Extract the (x, y) coordinate from the center of the cell holding the provided text.  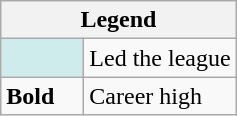
Led the league (160, 58)
Legend (118, 20)
Career high (160, 96)
Bold (42, 96)
